Identify which cell holds the provided text, then report its [X, Y] central coordinate. 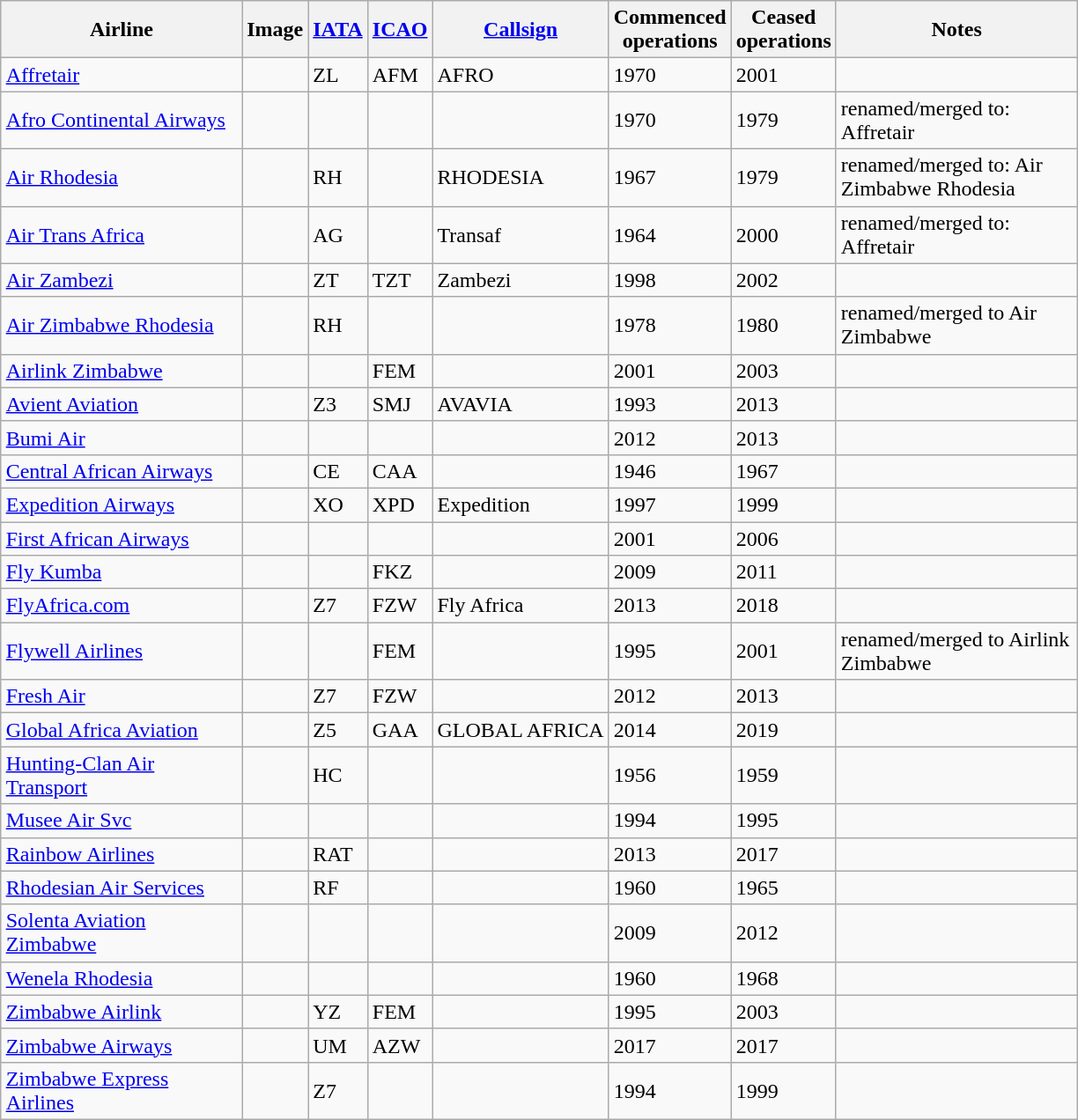
renamed/merged to Airlink Zimbabwe [956, 652]
Zambezi [521, 280]
YZ [338, 1012]
Central African Airways [122, 471]
Global Africa Aviation [122, 730]
Transaf [521, 234]
TZT [400, 280]
Fly Africa [521, 606]
RAT [338, 854]
GAA [400, 730]
AFRO [521, 75]
First African Airways [122, 538]
1968 [784, 978]
2018 [784, 606]
Hunting-Clan Air Transport [122, 775]
Zimbabwe Express Airlines [122, 1090]
AZW [400, 1045]
XO [338, 505]
1956 [669, 775]
AFM [400, 75]
Flywell Airlines [122, 652]
2014 [669, 730]
Zimbabwe Airways [122, 1045]
1980 [784, 326]
Avient Aviation [122, 404]
1993 [669, 404]
1946 [669, 471]
Air Trans Africa [122, 234]
Afro Continental Airways [122, 120]
AG [338, 234]
FKZ [400, 572]
1964 [669, 234]
IATA [338, 30]
1998 [669, 280]
XPD [400, 505]
Musee Air Svc [122, 821]
1997 [669, 505]
SMJ [400, 404]
Affretair [122, 75]
Expedition [521, 505]
Zimbabwe Airlink [122, 1012]
renamed/merged to Air Zimbabwe [956, 326]
Notes [956, 30]
Rhodesian Air Services [122, 888]
RHODESIA [521, 178]
FlyAfrica.com [122, 606]
Rainbow Airlines [122, 854]
Fresh Air [122, 696]
Ceasedoperations [784, 30]
UM [338, 1045]
Bumi Air [122, 438]
2011 [784, 572]
2002 [784, 280]
Solenta Aviation Zimbabwe [122, 933]
Airlink Zimbabwe [122, 371]
CAA [400, 471]
Wenela Rhodesia [122, 978]
Expedition Airways [122, 505]
Image [275, 30]
AVAVIA [521, 404]
HC [338, 775]
CE [338, 471]
ZL [338, 75]
Z3 [338, 404]
Z5 [338, 730]
1978 [669, 326]
RF [338, 888]
2006 [784, 538]
Air Rhodesia [122, 178]
GLOBAL AFRICA [521, 730]
Commencedoperations [669, 30]
Callsign [521, 30]
1959 [784, 775]
ZT [338, 280]
1965 [784, 888]
2019 [784, 730]
ICAO [400, 30]
2000 [784, 234]
Air Zambezi [122, 280]
Fly Kumba [122, 572]
renamed/merged to: Air Zimbabwe Rhodesia [956, 178]
Airline [122, 30]
Air Zimbabwe Rhodesia [122, 326]
